Determine the [X, Y] coordinate at the center of the cell enclosing the given text.  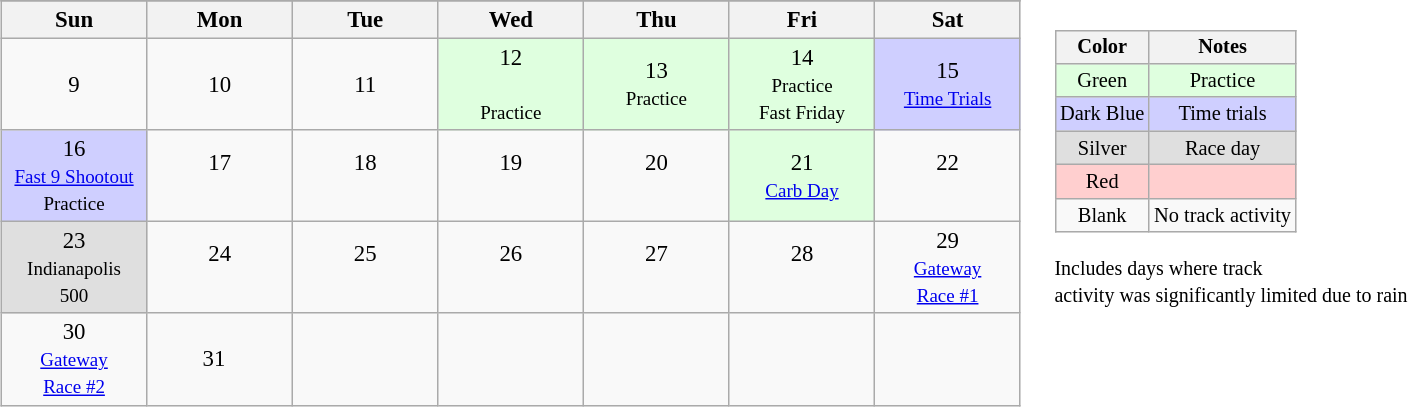
18 [365, 176]
Fri [802, 20]
Red [1102, 182]
30Gateway Race #2 [74, 359]
13Practice [657, 85]
Sun [74, 20]
Mon [220, 20]
Time trials [1222, 114]
28 [802, 268]
31 [220, 359]
Wed [511, 20]
20 [657, 176]
Practice [1222, 81]
19 [511, 176]
14Practice Fast Friday [802, 85]
Race day [1222, 148]
Green [1102, 81]
21Carb Day [802, 176]
10 [220, 85]
15Time Trials [948, 85]
Thu [657, 20]
Blank [1102, 215]
Tue [365, 20]
11 [365, 85]
Silver [1102, 148]
23Indianapolis500 [74, 268]
12Practice [511, 85]
26 [511, 268]
16Fast 9 ShootoutPractice [74, 176]
9 [74, 85]
22 [948, 176]
24 [220, 268]
17 [220, 176]
29Gateway Race #1 [948, 268]
No track activity [1222, 215]
27 [657, 268]
Sat [948, 20]
25 [365, 268]
Color [1102, 47]
Dark Blue [1102, 114]
Notes [1222, 47]
